Pinpoint the cell where the given text exists, returning its [X, Y] midpoint coordinate. 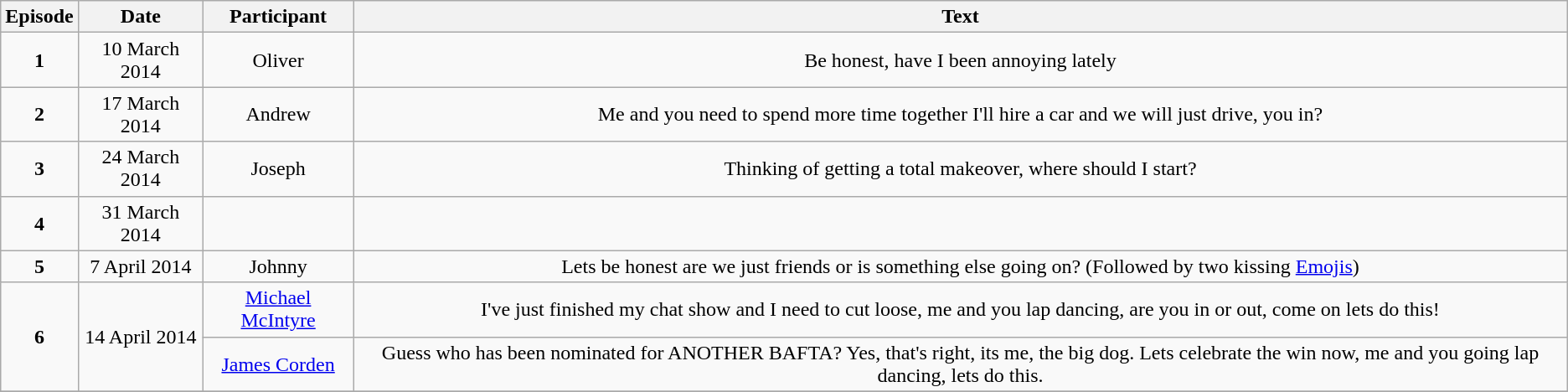
Episode [39, 17]
5 [39, 266]
James Corden [278, 364]
Text [961, 17]
10 March 2014 [141, 60]
Be honest, have I been annoying lately [961, 60]
4 [39, 223]
6 [39, 337]
24 March 2014 [141, 169]
2 [39, 114]
31 March 2014 [141, 223]
14 April 2014 [141, 337]
Johnny [278, 266]
Me and you need to spend more time together I'll hire a car and we will just drive, you in? [961, 114]
Oliver [278, 60]
Thinking of getting a total makeover, where should I start? [961, 169]
Andrew [278, 114]
17 March 2014 [141, 114]
Date [141, 17]
7 April 2014 [141, 266]
Participant [278, 17]
I've just finished my chat show and I need to cut loose, me and you lap dancing, are you in or out, come on lets do this! [961, 310]
Michael McIntyre [278, 310]
3 [39, 169]
Joseph [278, 169]
Lets be honest are we just friends or is something else going on? (Followed by two kissing Emojis) [961, 266]
1 [39, 60]
